Capture the cell that displays the provided text and extract its [x, y] central coordinate. 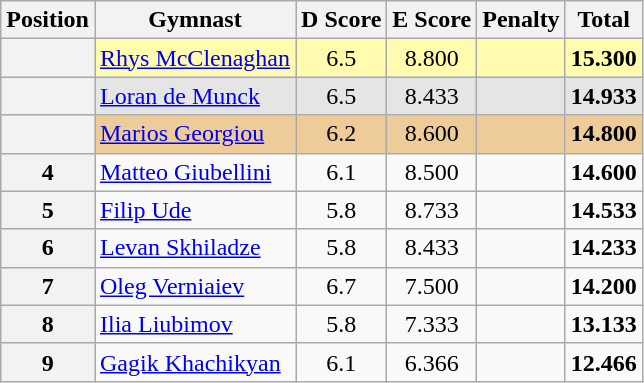
14.533 [604, 210]
8.600 [432, 134]
6.7 [342, 286]
14.933 [604, 96]
15.300 [604, 58]
Gymnast [194, 20]
Position [48, 20]
Ilia Liubimov [194, 324]
7 [48, 286]
Penalty [521, 20]
8.500 [432, 172]
8.733 [432, 210]
Marios Georgiou [194, 134]
Rhys McClenaghan [194, 58]
7.333 [432, 324]
Oleg Verniaiev [194, 286]
9 [48, 362]
Loran de Munck [194, 96]
12.466 [604, 362]
13.133 [604, 324]
14.800 [604, 134]
Filip Ude [194, 210]
14.233 [604, 248]
6 [48, 248]
14.200 [604, 286]
Levan Skhiladze [194, 248]
4 [48, 172]
Gagik Khachikyan [194, 362]
Matteo Giubellini [194, 172]
5 [48, 210]
7.500 [432, 286]
Total [604, 20]
8 [48, 324]
14.600 [604, 172]
8.800 [432, 58]
E Score [432, 20]
6.366 [432, 362]
6.2 [342, 134]
D Score [342, 20]
